From the cell containing the given text, extract its center point as [x, y] coordinate. 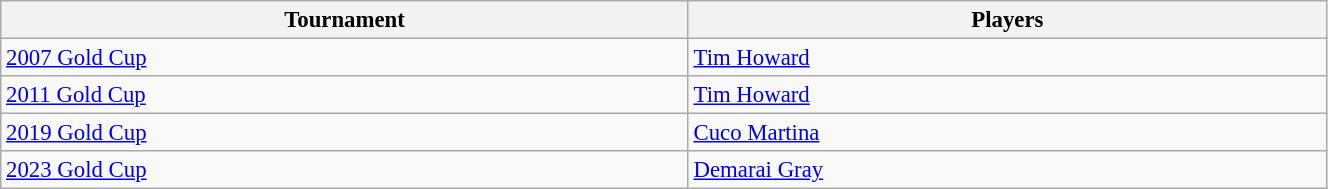
Cuco Martina [1007, 133]
2007 Gold Cup [344, 58]
2011 Gold Cup [344, 95]
2023 Gold Cup [344, 170]
Tournament [344, 20]
Players [1007, 20]
Demarai Gray [1007, 170]
2019 Gold Cup [344, 133]
